Locate the cell with the specified text and output its (X, Y) center coordinate. 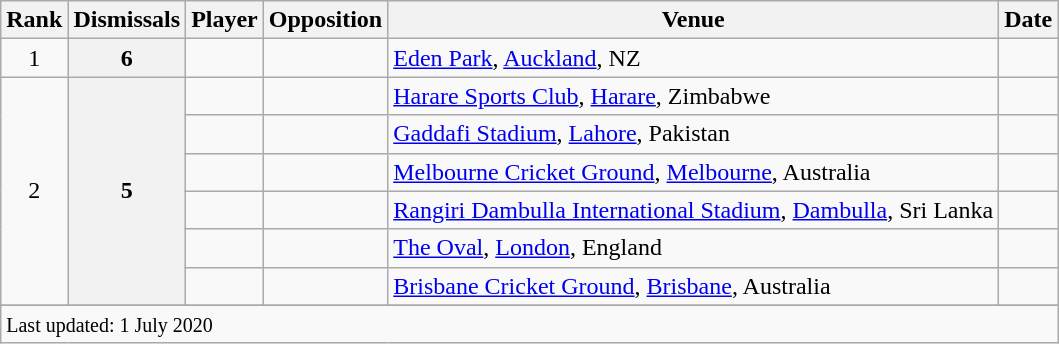
Dismissals (127, 20)
Harare Sports Club, Harare, Zimbabwe (694, 96)
Rangiri Dambulla International Stadium, Dambulla, Sri Lanka (694, 210)
Date (1028, 20)
The Oval, London, England (694, 248)
1 (34, 58)
Player (225, 20)
6 (127, 58)
Eden Park, Auckland, NZ (694, 58)
Venue (694, 20)
Brisbane Cricket Ground, Brisbane, Australia (694, 286)
5 (127, 191)
Rank (34, 20)
Opposition (325, 20)
Last updated: 1 July 2020 (530, 324)
Gaddafi Stadium, Lahore, Pakistan (694, 134)
2 (34, 191)
Melbourne Cricket Ground, Melbourne, Australia (694, 172)
